Scan for the cell matching the given text and deliver its [x, y] coordinate at center. 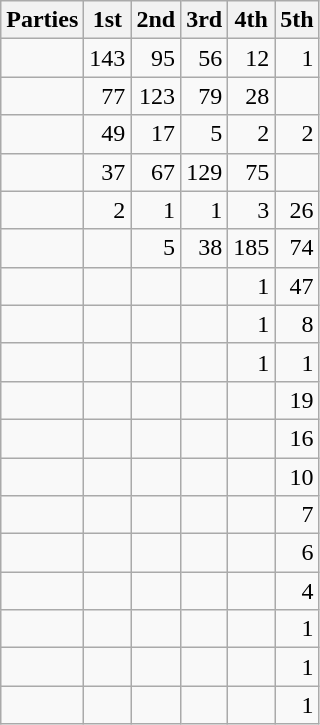
28 [252, 96]
1st [108, 20]
12 [252, 58]
6 [297, 553]
4th [252, 20]
56 [204, 58]
26 [297, 210]
5th [297, 20]
38 [204, 248]
79 [204, 96]
3 [252, 210]
7 [297, 515]
123 [156, 96]
17 [156, 134]
Parties [42, 20]
129 [204, 172]
49 [108, 134]
4 [297, 591]
2nd [156, 20]
3rd [204, 20]
74 [297, 248]
67 [156, 172]
95 [156, 58]
75 [252, 172]
8 [297, 324]
37 [108, 172]
185 [252, 248]
16 [297, 438]
143 [108, 58]
10 [297, 477]
19 [297, 400]
47 [297, 286]
77 [108, 96]
